Pinpoint the cell where the given text exists, returning its [x, y] midpoint coordinate. 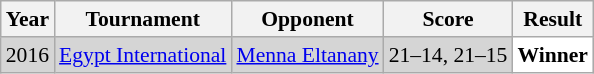
Score [448, 19]
Egypt International [142, 55]
21–14, 21–15 [448, 55]
Menna Eltanany [307, 55]
Tournament [142, 19]
Winner [552, 55]
Result [552, 19]
2016 [28, 55]
Year [28, 19]
Opponent [307, 19]
